Capture the cell that displays the provided text and extract its (X, Y) central coordinate. 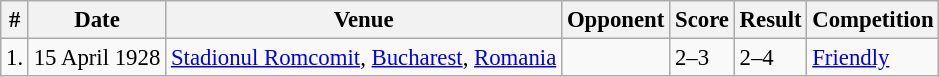
Result (770, 20)
1. (15, 58)
# (15, 20)
Competition (873, 20)
2–4 (770, 58)
Score (702, 20)
2–3 (702, 58)
Venue (364, 20)
Date (96, 20)
Friendly (873, 58)
Stadionul Romcomit, Bucharest, Romania (364, 58)
15 April 1928 (96, 58)
Opponent (616, 20)
